Provide the (x, y) coordinate of the cell's center where the given text is located.  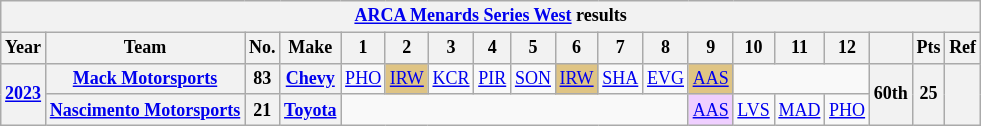
Mack Motorsports (144, 78)
2023 (24, 94)
ARCA Menards Series West results (491, 16)
KCR (451, 78)
25 (928, 94)
7 (620, 48)
3 (451, 48)
EVG (666, 78)
4 (492, 48)
Year (24, 48)
11 (800, 48)
Make (310, 48)
12 (848, 48)
SON (534, 78)
Ref (963, 48)
No. (262, 48)
9 (710, 48)
Chevy (310, 78)
83 (262, 78)
5 (534, 48)
6 (576, 48)
8 (666, 48)
2 (406, 48)
SHA (620, 78)
Pts (928, 48)
Team (144, 48)
1 (364, 48)
21 (262, 110)
Nascimento Motorsports (144, 110)
60th (890, 94)
MAD (800, 110)
10 (754, 48)
LVS (754, 110)
Toyota (310, 110)
PIR (492, 78)
